Output the (X, Y) coordinate of the center of the cell containing the given text.  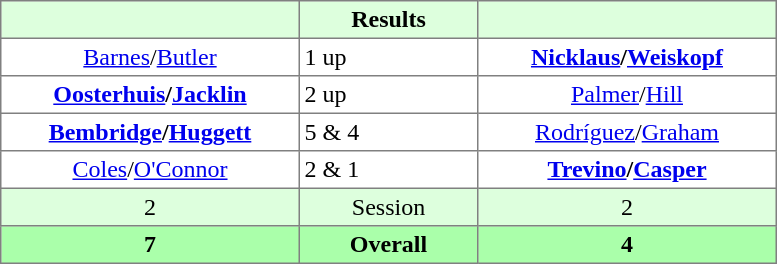
Oosterhuis/Jacklin (150, 95)
Session (388, 207)
Rodríguez/Graham (627, 132)
Nicklaus/Weiskopf (627, 57)
Overall (388, 245)
2 & 1 (388, 170)
Results (388, 20)
Bembridge/Huggett (150, 132)
7 (150, 245)
Trevino/Casper (627, 170)
Coles/O'Connor (150, 170)
Palmer/Hill (627, 95)
Barnes/Butler (150, 57)
2 up (388, 95)
4 (627, 245)
5 & 4 (388, 132)
1 up (388, 57)
